From the cell containing the given text, extract its center point as [x, y] coordinate. 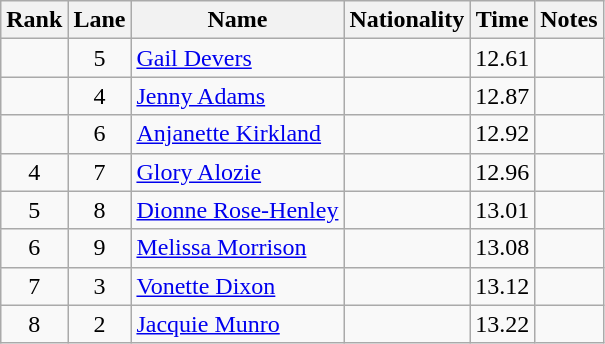
Lane [100, 20]
13.08 [502, 248]
Vonette Dixon [238, 286]
Rank [34, 20]
Dionne Rose-Henley [238, 210]
Jenny Adams [238, 96]
12.61 [502, 58]
3 [100, 286]
Jacquie Munro [238, 324]
Melissa Morrison [238, 248]
13.22 [502, 324]
9 [100, 248]
Gail Devers [238, 58]
13.01 [502, 210]
2 [100, 324]
Time [502, 20]
12.96 [502, 172]
12.92 [502, 134]
Anjanette Kirkland [238, 134]
13.12 [502, 286]
Nationality [407, 20]
Name [238, 20]
12.87 [502, 96]
Notes [569, 20]
Glory Alozie [238, 172]
